Return (x, y) of the center of cell containing provided text 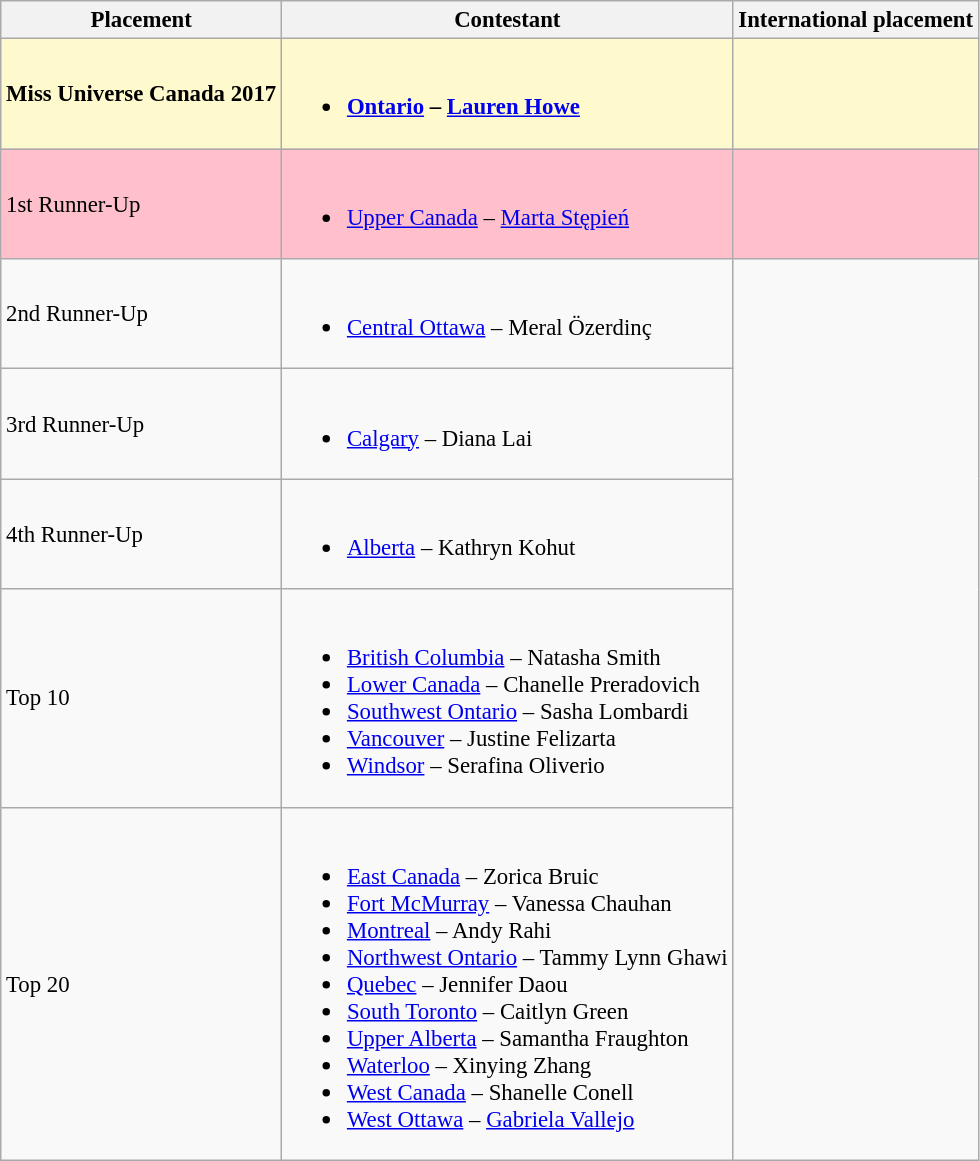
Ontario – Lauren Howe (508, 94)
Top 20 (142, 984)
Alberta – Kathryn Kohut (508, 534)
International placement (856, 20)
4th Runner-Up (142, 534)
2nd Runner-Up (142, 314)
Contestant (508, 20)
3rd Runner-Up (142, 424)
1st Runner-Up (142, 204)
Calgary – Diana Lai (508, 424)
Placement (142, 20)
Top 10 (142, 698)
Miss Universe Canada 2017 (142, 94)
Central Ottawa – Meral Özerdinç (508, 314)
Upper Canada – Marta Stępień (508, 204)
